Return the (X, Y) coordinate for the center point of the cell that contains the specified text.  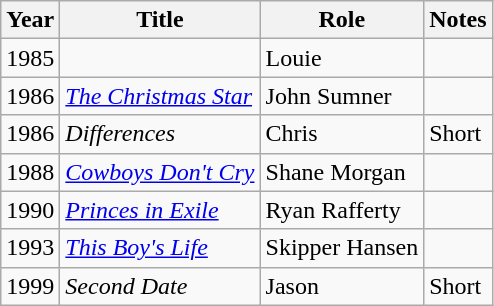
Year (30, 20)
Role (342, 20)
Second Date (160, 286)
Ryan Rafferty (342, 210)
1985 (30, 58)
Cowboys Don't Cry (160, 172)
Differences (160, 134)
Louie (342, 58)
Notes (458, 20)
Chris (342, 134)
Princes in Exile (160, 210)
1990 (30, 210)
1999 (30, 286)
1993 (30, 248)
This Boy's Life (160, 248)
1988 (30, 172)
Skipper Hansen (342, 248)
The Christmas Star (160, 96)
Shane Morgan (342, 172)
Title (160, 20)
John Sumner (342, 96)
Jason (342, 286)
